Find where the given text appears and provide that cell's center as [X, Y] coordinate. 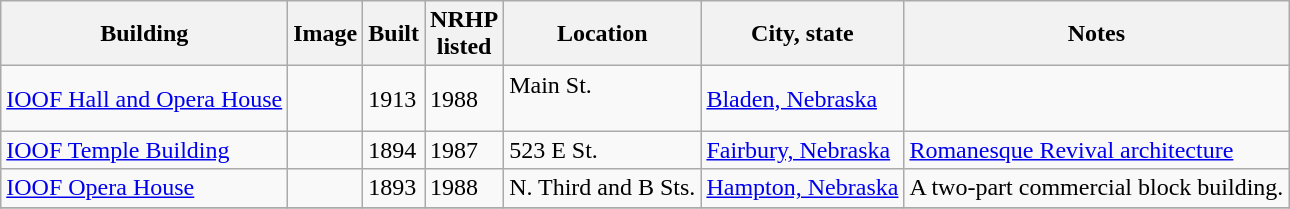
1913 [394, 98]
Image [326, 34]
Main St. [602, 98]
IOOF Hall and Opera House [144, 98]
523 E St. [602, 150]
Hampton, Nebraska [802, 188]
IOOF Opera House [144, 188]
NRHPlisted [464, 34]
1894 [394, 150]
N. Third and B Sts. [602, 188]
Building [144, 34]
Romanesque Revival architecture [1096, 150]
Fairbury, Nebraska [802, 150]
1893 [394, 188]
Notes [1096, 34]
1987 [464, 150]
City, state [802, 34]
Built [394, 34]
IOOF Temple Building [144, 150]
A two-part commercial block building. [1096, 188]
Bladen, Nebraska [802, 98]
Location [602, 34]
